Return (X, Y) of the center of cell containing provided text 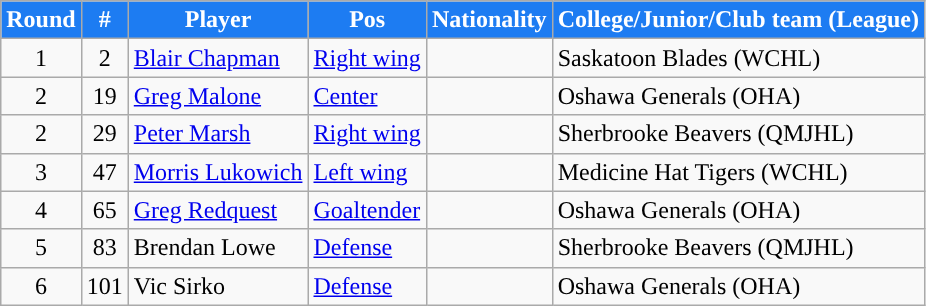
101 (104, 286)
College/Junior/Club team (League) (738, 20)
4 (41, 210)
Round (41, 20)
Saskatoon Blades (WCHL) (738, 58)
Pos (367, 20)
83 (104, 248)
# (104, 20)
1 (41, 58)
Goaltender (367, 210)
Greg Malone (218, 96)
29 (104, 134)
Brendan Lowe (218, 248)
Greg Redquest (218, 210)
47 (104, 172)
Morris Lukowich (218, 172)
5 (41, 248)
Vic Sirko (218, 286)
3 (41, 172)
Peter Marsh (218, 134)
Left wing (367, 172)
Center (367, 96)
Medicine Hat Tigers (WCHL) (738, 172)
6 (41, 286)
65 (104, 210)
Nationality (489, 20)
19 (104, 96)
Player (218, 20)
Blair Chapman (218, 58)
